Detect which cell encompasses the target text, then output its (X, Y) center coordinate. 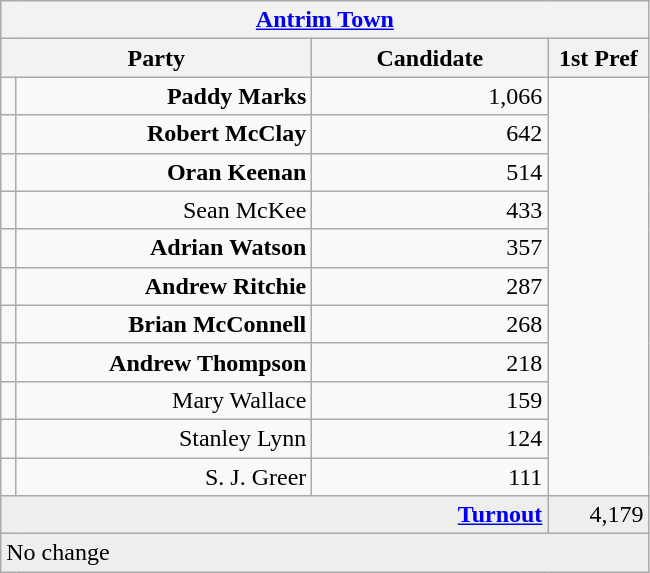
Candidate (430, 58)
Robert McClay (164, 134)
Stanley Lynn (164, 438)
1st Pref (598, 58)
Oran Keenan (164, 172)
357 (430, 248)
Antrim Town (325, 20)
Turnout (274, 515)
Brian McConnell (164, 324)
268 (430, 324)
Andrew Ritchie (164, 286)
Adrian Watson (164, 248)
Sean McKee (164, 210)
1,066 (430, 96)
124 (430, 438)
Party (156, 58)
4,179 (598, 515)
Mary Wallace (164, 400)
Paddy Marks (164, 96)
S. J. Greer (164, 477)
514 (430, 172)
Andrew Thompson (164, 362)
218 (430, 362)
No change (325, 553)
111 (430, 477)
287 (430, 286)
642 (430, 134)
159 (430, 400)
433 (430, 210)
